Return the [x, y] coordinate for the center point of the cell that contains the specified text.  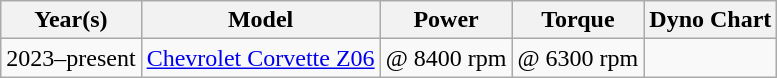
@ 6300 rpm [578, 58]
Year(s) [71, 20]
@ 8400 rpm [446, 58]
2023–present [71, 58]
Power [446, 20]
Model [260, 20]
Chevrolet Corvette Z06 [260, 58]
Torque [578, 20]
Dyno Chart [710, 20]
